From the cell containing the given text, extract its center point as [x, y] coordinate. 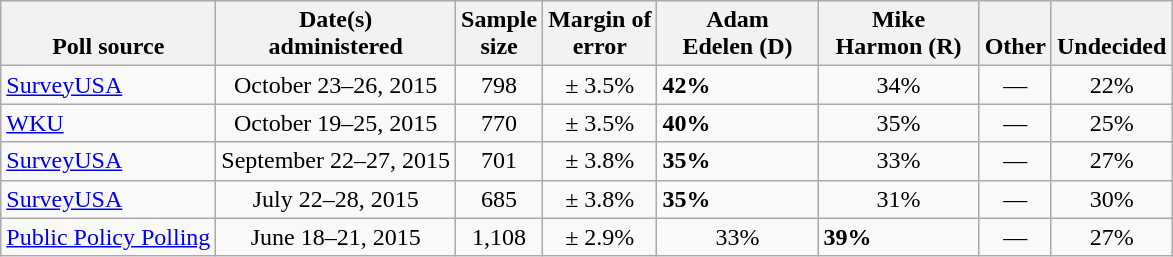
25% [1111, 123]
22% [1111, 85]
42% [738, 85]
June 18–21, 2015 [336, 237]
Date(s)administered [336, 34]
770 [500, 123]
39% [898, 237]
1,108 [500, 237]
Undecided [1111, 34]
WKU [108, 123]
Poll source [108, 34]
October 23–26, 2015 [336, 85]
MikeHarmon (R) [898, 34]
685 [500, 199]
AdamEdelen (D) [738, 34]
Margin oferror [600, 34]
701 [500, 161]
34% [898, 85]
September 22–27, 2015 [336, 161]
798 [500, 85]
Samplesize [500, 34]
40% [738, 123]
October 19–25, 2015 [336, 123]
Public Policy Polling [108, 237]
July 22–28, 2015 [336, 199]
31% [898, 199]
± 2.9% [600, 237]
30% [1111, 199]
Other [1015, 34]
